Scan for the cell matching the given text and deliver its (X, Y) coordinate at center. 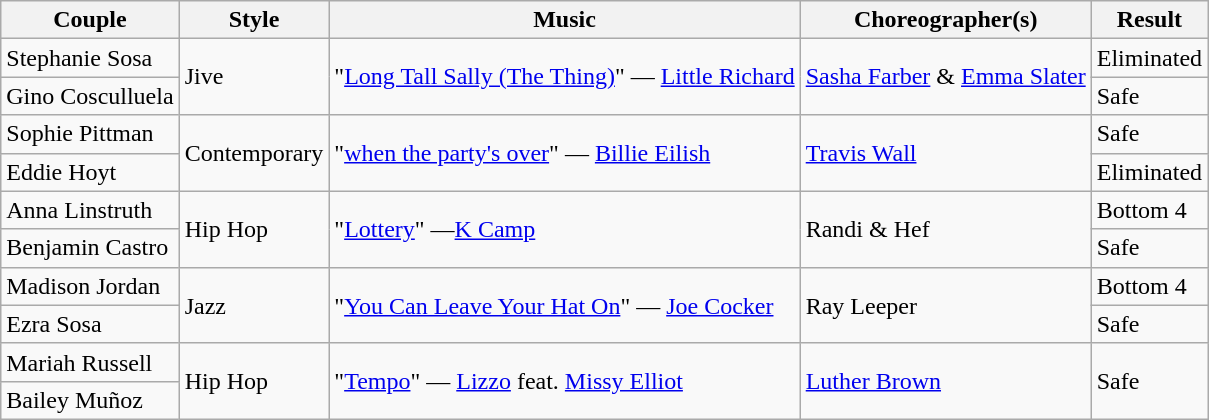
Sophie Pittman (90, 134)
Randi & Hef (946, 229)
"Lottery" —K Camp (564, 229)
Eddie Hoyt (90, 172)
Result (1149, 20)
Jazz (254, 305)
Mariah Russell (90, 362)
Jive (254, 77)
Music (564, 20)
Gino Cosculluela (90, 96)
Choreographer(s) (946, 20)
"when the party's over" — Billie Eilish (564, 153)
Travis Wall (946, 153)
Bailey Muñoz (90, 400)
Luther Brown (946, 381)
Benjamin Castro (90, 248)
Stephanie Sosa (90, 58)
Couple (90, 20)
Sasha Farber & Emma Slater (946, 77)
"Tempo" — Lizzo feat. Missy Elliot (564, 381)
Madison Jordan (90, 286)
Anna Linstruth (90, 210)
Contemporary (254, 153)
"You Can Leave Your Hat On" — Joe Cocker (564, 305)
Style (254, 20)
"Long Tall Sally (The Thing)" — Little Richard (564, 77)
Ezra Sosa (90, 324)
Ray Leeper (946, 305)
